Pinpoint the cell where the given text exists, returning its (X, Y) midpoint coordinate. 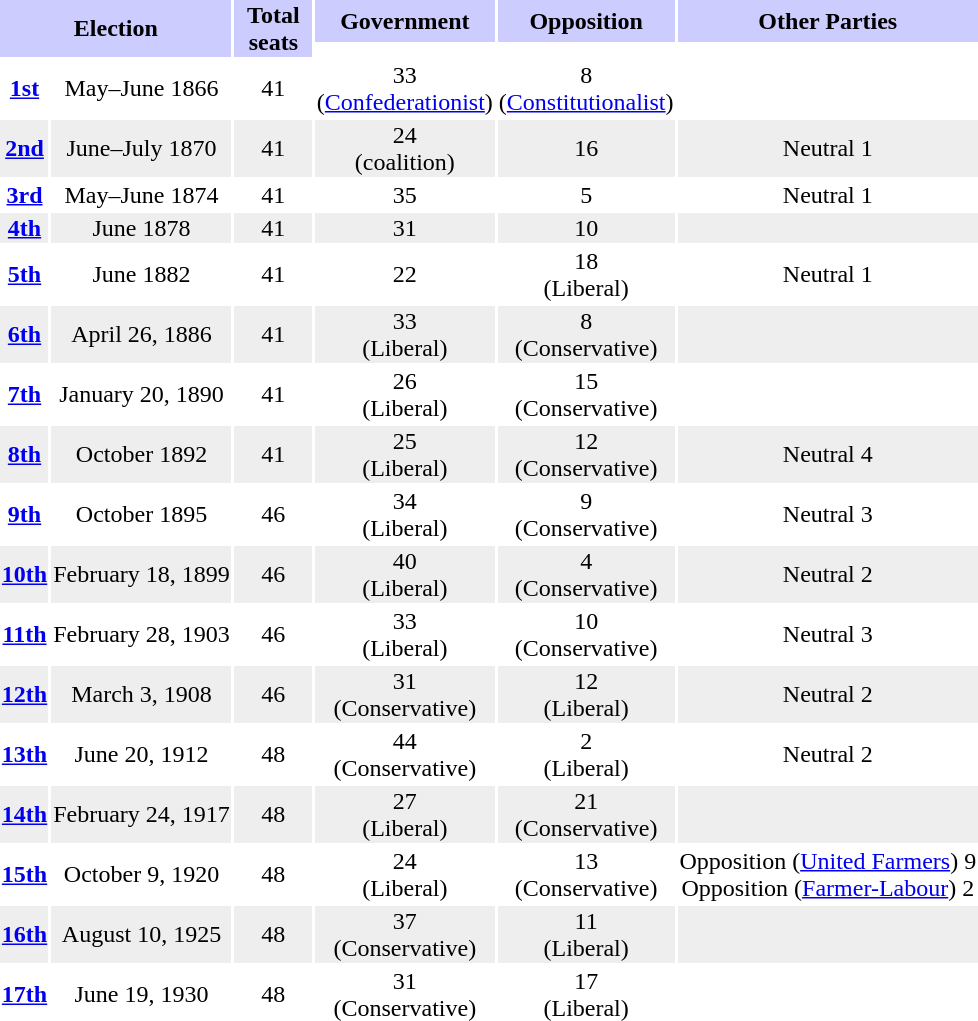
9th (24, 514)
13th (24, 754)
14th (24, 814)
11th (24, 634)
27(Liberal) (404, 814)
9(Conservative) (586, 514)
16th (24, 934)
April 26, 1886 (142, 334)
25(Liberal) (404, 454)
1st (24, 88)
2(Liberal) (586, 754)
31(Conservative) (404, 694)
June–July 1870 (142, 148)
12th (24, 694)
22 (404, 274)
Totalseats (273, 28)
40(Liberal) (404, 574)
26(Liberal) (404, 394)
7th (24, 394)
June 20, 1912 (142, 754)
March 3, 1908 (142, 694)
Opposition (United Farmers) 9Opposition (Farmer-Labour) 2 (828, 874)
6th (24, 334)
February 28, 1903 (142, 634)
August 10, 1925 (142, 934)
16 (586, 148)
24(coalition) (404, 148)
5 (586, 195)
21(Conservative) (586, 814)
10(Conservative) (586, 634)
3rd (24, 195)
Neutral 4 (828, 454)
44(Conservative) (404, 754)
4th (24, 228)
15th (24, 874)
34(Liberal) (404, 514)
Election (116, 28)
12(Conservative) (586, 454)
Government (404, 21)
18(Liberal) (586, 274)
June 1882 (142, 274)
5th (24, 274)
31 (404, 228)
24(Liberal) (404, 874)
2nd (24, 148)
February 18, 1899 (142, 574)
10 (586, 228)
October 9, 1920 (142, 874)
June 1878 (142, 228)
8(Constitutionalist) (586, 88)
4(Conservative) (586, 574)
8(Conservative) (586, 334)
11(Liberal) (586, 934)
January 20, 1890 (142, 394)
May–June 1874 (142, 195)
May–June 1866 (142, 88)
Opposition (586, 21)
February 24, 1917 (142, 814)
Other Parties (828, 21)
October 1895 (142, 514)
13(Conservative) (586, 874)
33(Confederationist) (404, 88)
10th (24, 574)
12(Liberal) (586, 694)
35 (404, 195)
37(Conservative) (404, 934)
8th (24, 454)
15(Conservative) (586, 394)
October 1892 (142, 454)
